Detect which cell encompasses the target text, then output its (X, Y) center coordinate. 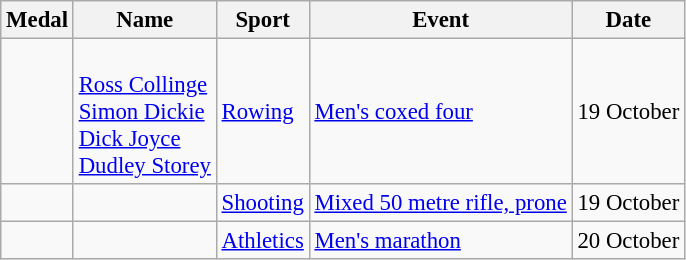
Date (628, 20)
Athletics (262, 241)
Rowing (262, 112)
Event (440, 20)
Name (144, 20)
Sport (262, 20)
Ross CollingeSimon DickieDick JoyceDudley Storey (144, 112)
Shooting (262, 203)
Mixed 50 metre rifle, prone (440, 203)
Medal (38, 20)
20 October (628, 241)
Men's coxed four (440, 112)
Men's marathon (440, 241)
